Pinpoint the cell where the given text exists, returning its [X, Y] midpoint coordinate. 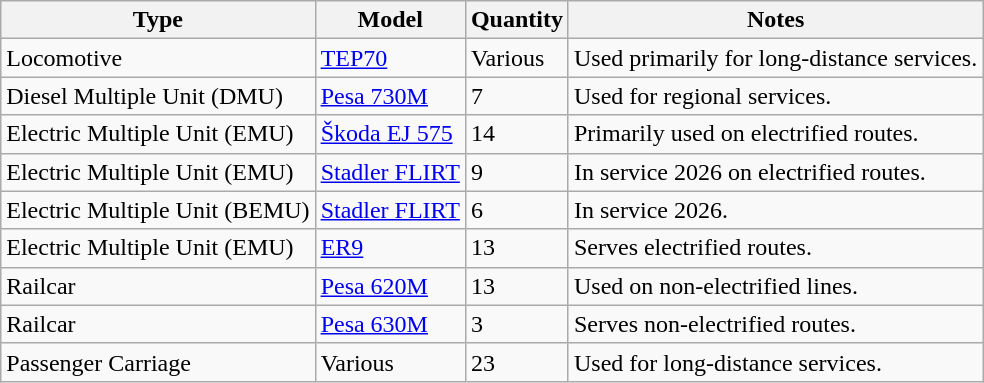
ER9 [390, 248]
Pesa 630M [390, 324]
Used for regional services. [775, 96]
Used for long-distance services. [775, 362]
Quantity [516, 20]
Diesel Multiple Unit (DMU) [158, 96]
Model [390, 20]
7 [516, 96]
6 [516, 210]
Serves electrified routes. [775, 248]
Pesa 730M [390, 96]
3 [516, 324]
Passenger Carriage [158, 362]
Used on non-electrified lines. [775, 286]
Used primarily for long-distance services. [775, 58]
Electric Multiple Unit (BEMU) [158, 210]
9 [516, 172]
Locomotive [158, 58]
Serves non-electrified routes. [775, 324]
Škoda EJ 575 [390, 134]
Notes [775, 20]
Primarily used on electrified routes. [775, 134]
In service 2026 on electrified routes. [775, 172]
In service 2026. [775, 210]
Pesa 620M [390, 286]
23 [516, 362]
Type [158, 20]
TEP70 [390, 58]
14 [516, 134]
